Capture the cell that displays the provided text and extract its [x, y] central coordinate. 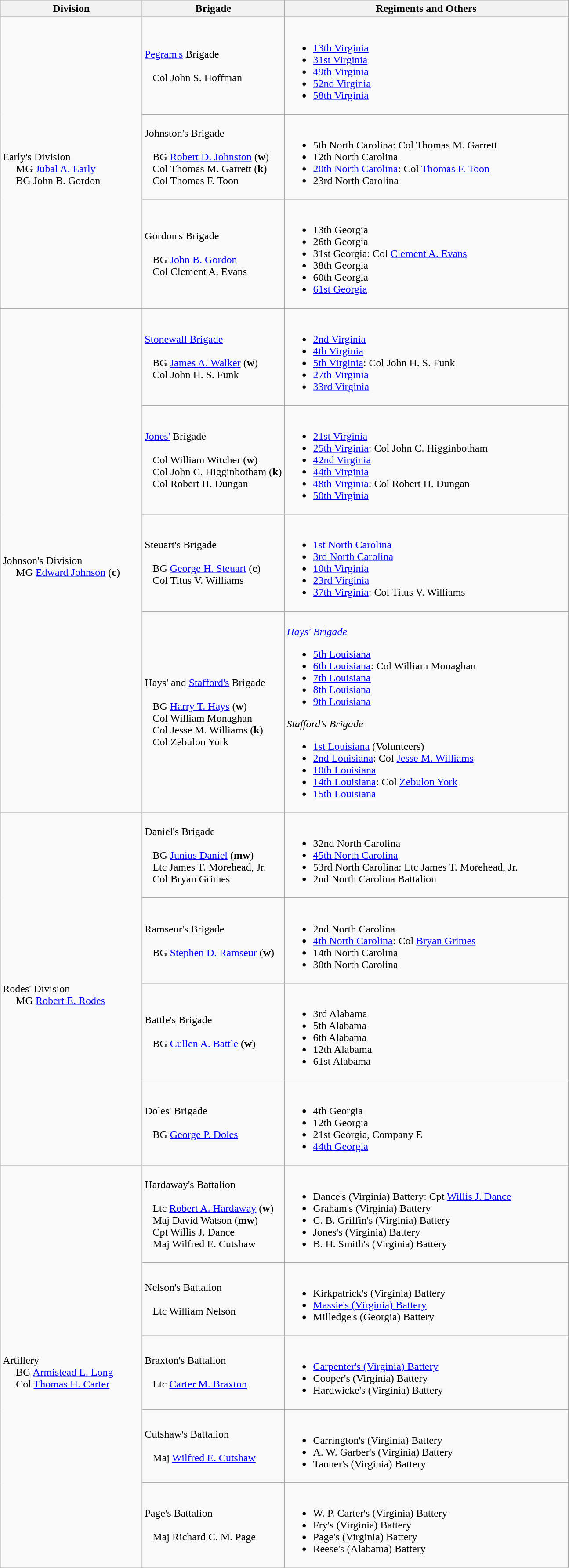
32nd North Carolina45th North Carolina53rd North Carolina: Ltc James T. Morehead, Jr.2nd North Carolina Battalion [426, 855]
4th Georgia12th Georgia21st Georgia, Company E44th Georgia [426, 1123]
Ramseur's Brigade BG Stephen D. Ramseur (w) [214, 940]
W. P. Carter's (Virginia) BatteryFry's (Virginia) BatteryPage's (Virginia) BatteryReese's (Alabama) Battery [426, 1525]
Steuart's Brigade BG George H. Steuart (c) Col Titus V. Williams [214, 563]
Nelson's Battalion Ltc William Nelson [214, 1299]
Cutshaw's Battalion Maj Wilfred E. Cutshaw [214, 1446]
5th North Carolina: Col Thomas M. Garrett12th North Carolina20th North Carolina: Col Thomas F. Toon23rd North Carolina [426, 157]
Early's Division MG Jubal A. Early BG John B. Gordon [71, 163]
Gordon's Brigade BG John B. Gordon Col Clement A. Evans [214, 254]
Carrington's (Virginia) BatteryA. W. Garber's (Virginia) BatteryTanner's (Virginia) Battery [426, 1446]
2nd North Carolina4th North Carolina: Col Bryan Grimes14th North Carolina30th North Carolina [426, 940]
13th Georgia26th Georgia31st Georgia: Col Clement A. Evans38th Georgia60th Georgia61st Georgia [426, 254]
2nd Virginia4th Virginia5th Virginia: Col John H. S. Funk27th Virginia33rd Virginia [426, 357]
Carpenter's (Virginia) BatteryCooper's (Virginia) BatteryHardwicke's (Virginia) Battery [426, 1373]
Hardaway's Battalion Ltc Robert A. Hardaway (w) Maj David Watson (mw) Cpt Willis J. Dance Maj Wilfred E. Cutshaw [214, 1214]
Jones' Brigade Col William Witcher (w) Col John C. Higginbotham (k) Col Robert H. Dungan [214, 460]
Battle's Brigade BG Cullen A. Battle (w) [214, 1031]
Doles' Brigade BG George P. Doles [214, 1123]
3rd Alabama5th Alabama6th Alabama12th Alabama61st Alabama [426, 1031]
21st Virginia25th Virginia: Col John C. Higginbotham42nd Virginia44th Virginia48th Virginia: Col Robert H. Dungan50th Virginia [426, 460]
Artillery BG Armistead L. Long Col Thomas H. Carter [71, 1367]
Brigade [214, 9]
Rodes' Division MG Robert E. Rodes [71, 989]
13th Virginia31st Virginia49th Virginia52nd Virginia58th Virginia [426, 66]
Johnson's Division MG Edward Johnson (c) [71, 560]
Pegram's Brigade Col John S. Hoffman [214, 66]
Stonewall Brigade BG James A. Walker (w) Col John H. S. Funk [214, 357]
Division [71, 9]
Braxton's Battalion Ltc Carter M. Braxton [214, 1373]
Regiments and Others [426, 9]
Kirkpatrick's (Virginia) BatteryMassie's (Virginia) BatteryMilledge's (Georgia) Battery [426, 1299]
1st North Carolina3rd North Carolina10th Virginia23rd Virginia37th Virginia: Col Titus V. Williams [426, 563]
Page's Battalion Maj Richard C. M. Page [214, 1525]
Johnston's Brigade BG Robert D. Johnston (w) Col Thomas M. Garrett (k) Col Thomas F. Toon [214, 157]
Daniel's Brigade BG Junius Daniel (mw) Ltc James T. Morehead, Jr. Col Bryan Grimes [214, 855]
Hays' and Stafford's Brigade BG Harry T. Hays (w) Col William Monaghan Col Jesse M. Williams (k) Col Zebulon York [214, 712]
